Search for the cell housing the specified text and yield its (X, Y) center coordinate. 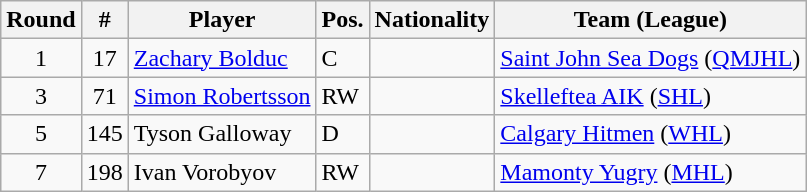
Ivan Vorobyov (222, 172)
Round (41, 20)
Player (222, 20)
17 (104, 58)
Pos. (342, 20)
Zachary Bolduc (222, 58)
D (342, 134)
198 (104, 172)
1 (41, 58)
# (104, 20)
Mamonty Yugry (MHL) (650, 172)
7 (41, 172)
Team (League) (650, 20)
C (342, 58)
Nationality (432, 20)
3 (41, 96)
Calgary Hitmen (WHL) (650, 134)
Skelleftea AIK (SHL) (650, 96)
Tyson Galloway (222, 134)
Simon Robertsson (222, 96)
Saint John Sea Dogs (QMJHL) (650, 58)
145 (104, 134)
71 (104, 96)
5 (41, 134)
